Detect which cell encompasses the target text, then output its (X, Y) center coordinate. 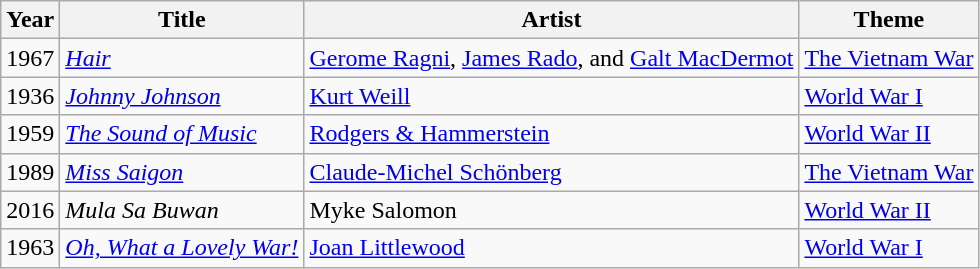
1959 (30, 134)
1936 (30, 96)
Kurt Weill (552, 96)
Myke Salomon (552, 210)
Artist (552, 20)
1963 (30, 248)
Mula Sa Buwan (182, 210)
Gerome Ragni, James Rado, and Galt MacDermot (552, 58)
Rodgers & Hammerstein (552, 134)
Miss Saigon (182, 172)
Joan Littlewood (552, 248)
Johnny Johnson (182, 96)
1989 (30, 172)
Theme (889, 20)
2016 (30, 210)
1967 (30, 58)
Year (30, 20)
The Sound of Music (182, 134)
Claude-Michel Schönberg (552, 172)
Title (182, 20)
Oh, What a Lovely War! (182, 248)
Hair (182, 58)
